Determine the (X, Y) coordinate at the center of the cell enclosing the given text.  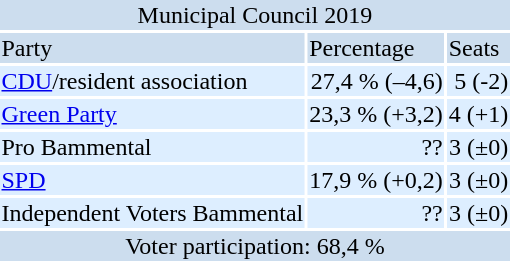
Municipal Council 2019 (255, 15)
17,9 % (+0,2) (376, 180)
5 (-2) (478, 81)
SPD (152, 180)
4 (+1) (478, 114)
Independent Voters Bammental (152, 213)
Pro Bammental (152, 147)
Green Party (152, 114)
Percentage (376, 48)
Party (152, 48)
Seats (478, 48)
23,3 % (+3,2) (376, 114)
CDU/resident association (152, 81)
27,4 % (–4,6) (376, 81)
Voter participation: 68,4 % (255, 246)
